Detect which cell encompasses the target text, then output its (X, Y) center coordinate. 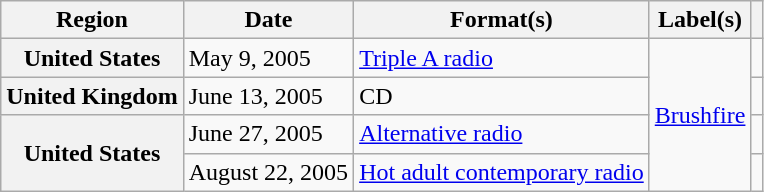
June 13, 2005 (268, 96)
Label(s) (700, 20)
August 22, 2005 (268, 172)
May 9, 2005 (268, 58)
Brushfire (700, 115)
Triple A radio (502, 58)
Alternative radio (502, 134)
CD (502, 96)
Format(s) (502, 20)
June 27, 2005 (268, 134)
United Kingdom (92, 96)
Region (92, 20)
Date (268, 20)
Hot adult contemporary radio (502, 172)
